For the text-containing cell, return its midpoint in (X, Y) coordinate format. 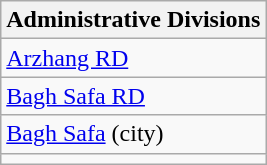
Administrative Divisions (134, 20)
Bagh Safa RD (134, 96)
Arzhang RD (134, 58)
Bagh Safa (city) (134, 134)
